Determine the [X, Y] coordinate at the center of the cell enclosing the given text.  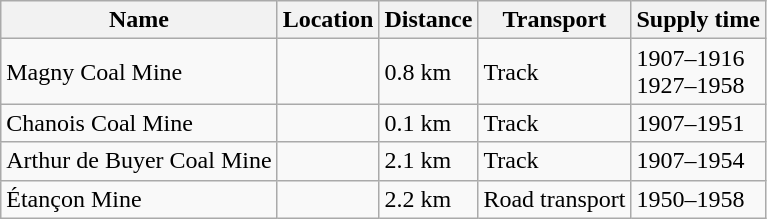
2.2 km [428, 199]
Road transport [554, 199]
1950–1958 [698, 199]
Location [328, 20]
1907–1954 [698, 161]
Chanois Coal Mine [139, 123]
Supply time [698, 20]
Magny Coal Mine [139, 72]
0.8 km [428, 72]
1907–19161927–1958 [698, 72]
1907–1951 [698, 123]
Étançon Mine [139, 199]
0.1 km [428, 123]
Name [139, 20]
Arthur de Buyer Coal Mine [139, 161]
Transport [554, 20]
Distance [428, 20]
2.1 km [428, 161]
